Capture the cell that displays the provided text and extract its (X, Y) central coordinate. 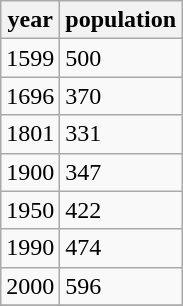
1599 (30, 58)
1900 (30, 172)
1990 (30, 248)
2000 (30, 286)
596 (121, 286)
1950 (30, 210)
370 (121, 96)
population (121, 20)
422 (121, 210)
1696 (30, 96)
500 (121, 58)
1801 (30, 134)
347 (121, 172)
474 (121, 248)
year (30, 20)
331 (121, 134)
